Pinpoint the cell where the given text exists, returning its (X, Y) midpoint coordinate. 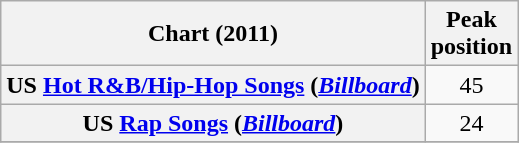
45 (471, 85)
Peakposition (471, 34)
24 (471, 123)
US Hot R&B/Hip-Hop Songs (Billboard) (213, 85)
Chart (2011) (213, 34)
US Rap Songs (Billboard) (213, 123)
